Output the (x, y) coordinate of the center of the cell containing the given text.  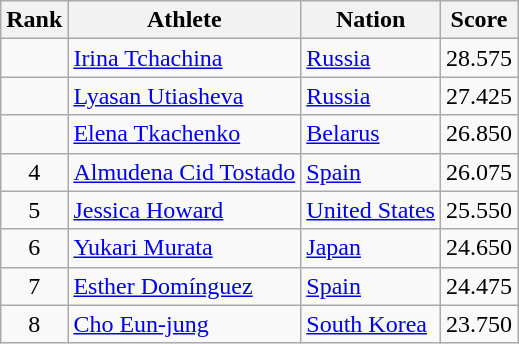
Esther Domínguez (184, 286)
8 (34, 324)
Athlete (184, 20)
24.475 (478, 286)
Cho Eun-jung (184, 324)
24.650 (478, 248)
Elena Tkachenko (184, 134)
27.425 (478, 96)
26.850 (478, 134)
Japan (371, 248)
Score (478, 20)
23.750 (478, 324)
Nation (371, 20)
South Korea (371, 324)
Yukari Murata (184, 248)
Lyasan Utiasheva (184, 96)
4 (34, 172)
Belarus (371, 134)
Rank (34, 20)
Jessica Howard (184, 210)
7 (34, 286)
26.075 (478, 172)
United States (371, 210)
Irina Tchachina (184, 58)
5 (34, 210)
Almudena Cid Tostado (184, 172)
28.575 (478, 58)
6 (34, 248)
25.550 (478, 210)
